From the cell containing the given text, extract its center point as (x, y) coordinate. 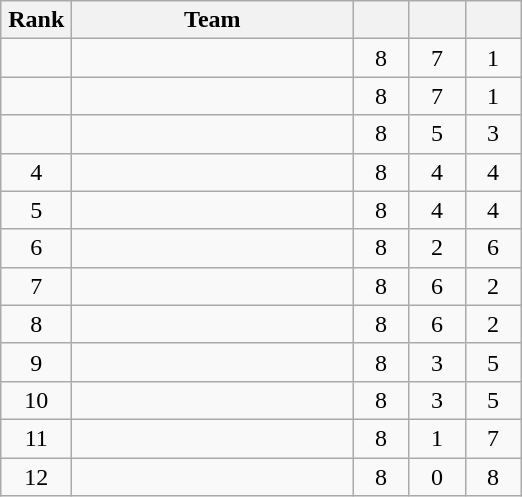
Team (212, 20)
0 (437, 477)
9 (36, 362)
10 (36, 400)
Rank (36, 20)
11 (36, 438)
12 (36, 477)
